Identify which cell holds the provided text, then report its [X, Y] central coordinate. 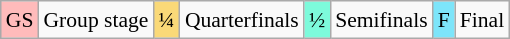
Final [482, 20]
¼ [166, 20]
Quarterfinals [242, 20]
Semifinals [381, 20]
Group stage [96, 20]
½ [317, 20]
F [444, 20]
GS [20, 20]
